Return [X, Y] of the center of cell containing provided text 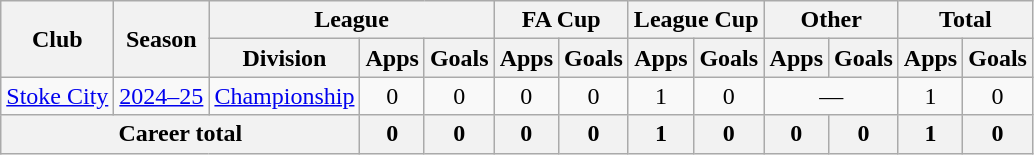
2024–25 [162, 96]
FA Cup [561, 20]
Season [162, 39]
— [831, 96]
Career total [180, 134]
Championship [284, 96]
League Cup [696, 20]
Club [58, 39]
Division [284, 58]
Other [831, 20]
Total [965, 20]
Stoke City [58, 96]
League [352, 20]
